For the text-containing cell, return its midpoint in (x, y) coordinate format. 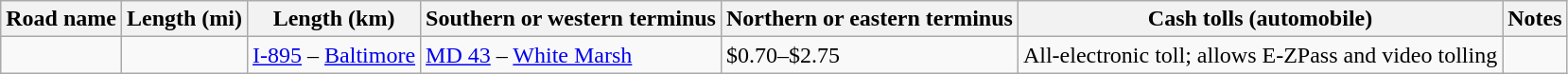
Northern or eastern terminus (869, 19)
Length (mi) (183, 19)
I-895 – Baltimore (335, 55)
Notes (1535, 19)
All-electronic toll; allows E-ZPass and video tolling (1260, 55)
$0.70–$2.75 (869, 55)
Length (km) (335, 19)
MD 43 – White Marsh (571, 55)
Road name (61, 19)
Cash tolls (automobile) (1260, 19)
Southern or western terminus (571, 19)
